Return the [x, y] coordinate for the center point of the cell that contains the specified text.  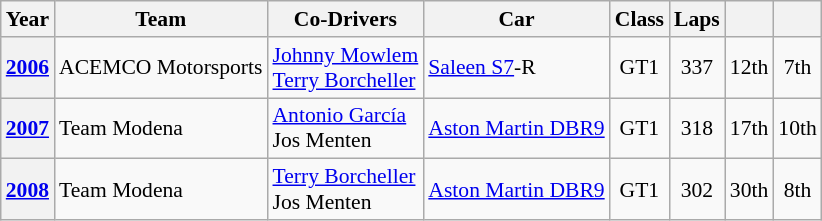
Co-Drivers [345, 19]
318 [697, 128]
17th [750, 128]
Laps [697, 19]
337 [697, 68]
30th [750, 190]
2007 [28, 128]
2008 [28, 190]
302 [697, 190]
7th [798, 68]
Terry Borcheller Jos Menten [345, 190]
Year [28, 19]
12th [750, 68]
Car [516, 19]
Team [160, 19]
Johnny Mowlem Terry Borcheller [345, 68]
Antonio García Jos Menten [345, 128]
Class [640, 19]
8th [798, 190]
2006 [28, 68]
ACEMCO Motorsports [160, 68]
Saleen S7-R [516, 68]
10th [798, 128]
